Locate the cell with the specified text and output its [x, y] center coordinate. 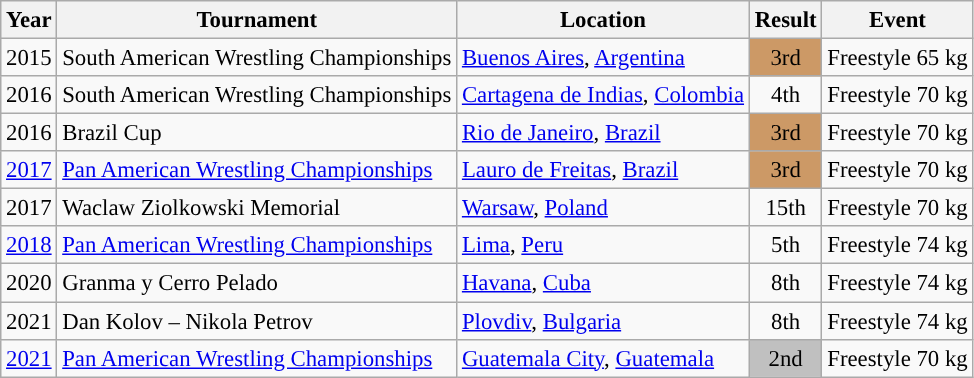
Location [604, 20]
2020 [29, 283]
Granma y Cerro Pelado [257, 283]
Cartagena de Indias, Colombia [604, 95]
Tournament [257, 20]
Year [29, 20]
Havana, Cuba [604, 283]
Buenos Aires, Argentina [604, 58]
Rio de Janeiro, Brazil [604, 133]
2015 [29, 58]
Lauro de Freitas, Brazil [604, 170]
Lima, Peru [604, 245]
Guatemala City, Guatemala [604, 358]
Result [786, 20]
Dan Kolov – Nikola Petrov [257, 321]
2018 [29, 245]
Waclaw Ziolkowski Memorial [257, 208]
4th [786, 95]
Warsaw, Poland [604, 208]
Brazil Cup [257, 133]
5th [786, 245]
2nd [786, 358]
Freestyle 65 kg [898, 58]
15th [786, 208]
Plovdiv, Bulgaria [604, 321]
Event [898, 20]
